Locate the cell with the specified text and output its [x, y] center coordinate. 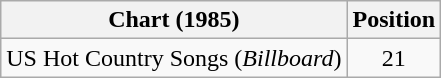
Chart (1985) [174, 20]
Position [394, 20]
US Hot Country Songs (Billboard) [174, 58]
21 [394, 58]
